Output the [X, Y] coordinate of the center of the cell containing the given text.  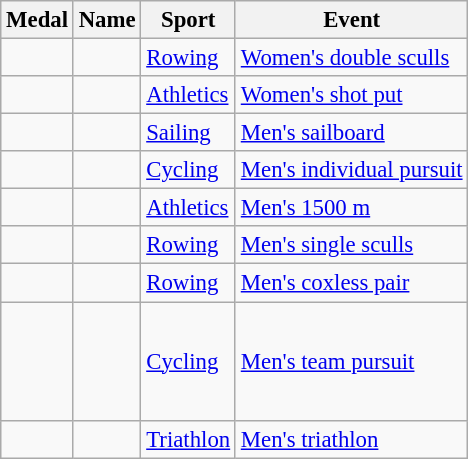
Medal [38, 20]
Men's triathlon [351, 439]
Women's shot put [351, 95]
Sailing [188, 133]
Men's single sculls [351, 245]
Name [107, 20]
Men's coxless pair [351, 283]
Men's team pursuit [351, 362]
Women's double sculls [351, 58]
Sport [188, 20]
Men's sailboard [351, 133]
Event [351, 20]
Men's individual pursuit [351, 170]
Men's 1500 m [351, 208]
Triathlon [188, 439]
